Extract the [x, y] coordinate from the center of the cell holding the provided text.  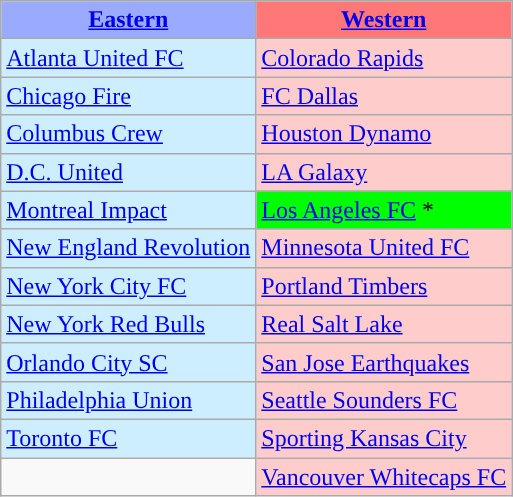
Philadelphia Union [128, 400]
Portland Timbers [384, 286]
New York Red Bulls [128, 324]
New England Revolution [128, 248]
Western [384, 20]
Columbus Crew [128, 134]
Seattle Sounders FC [384, 400]
Los Angeles FC * [384, 210]
Vancouver Whitecaps FC [384, 477]
Minnesota United FC [384, 248]
Houston Dynamo [384, 134]
Eastern [128, 20]
Chicago Fire [128, 96]
FC Dallas [384, 96]
D.C. United [128, 172]
San Jose Earthquakes [384, 362]
Real Salt Lake [384, 324]
Montreal Impact [128, 210]
LA Galaxy [384, 172]
Colorado Rapids [384, 58]
Orlando City SC [128, 362]
Atlanta United FC [128, 58]
Toronto FC [128, 438]
New York City FC [128, 286]
Sporting Kansas City [384, 438]
